From the cell containing the given text, extract its center point as [X, Y] coordinate. 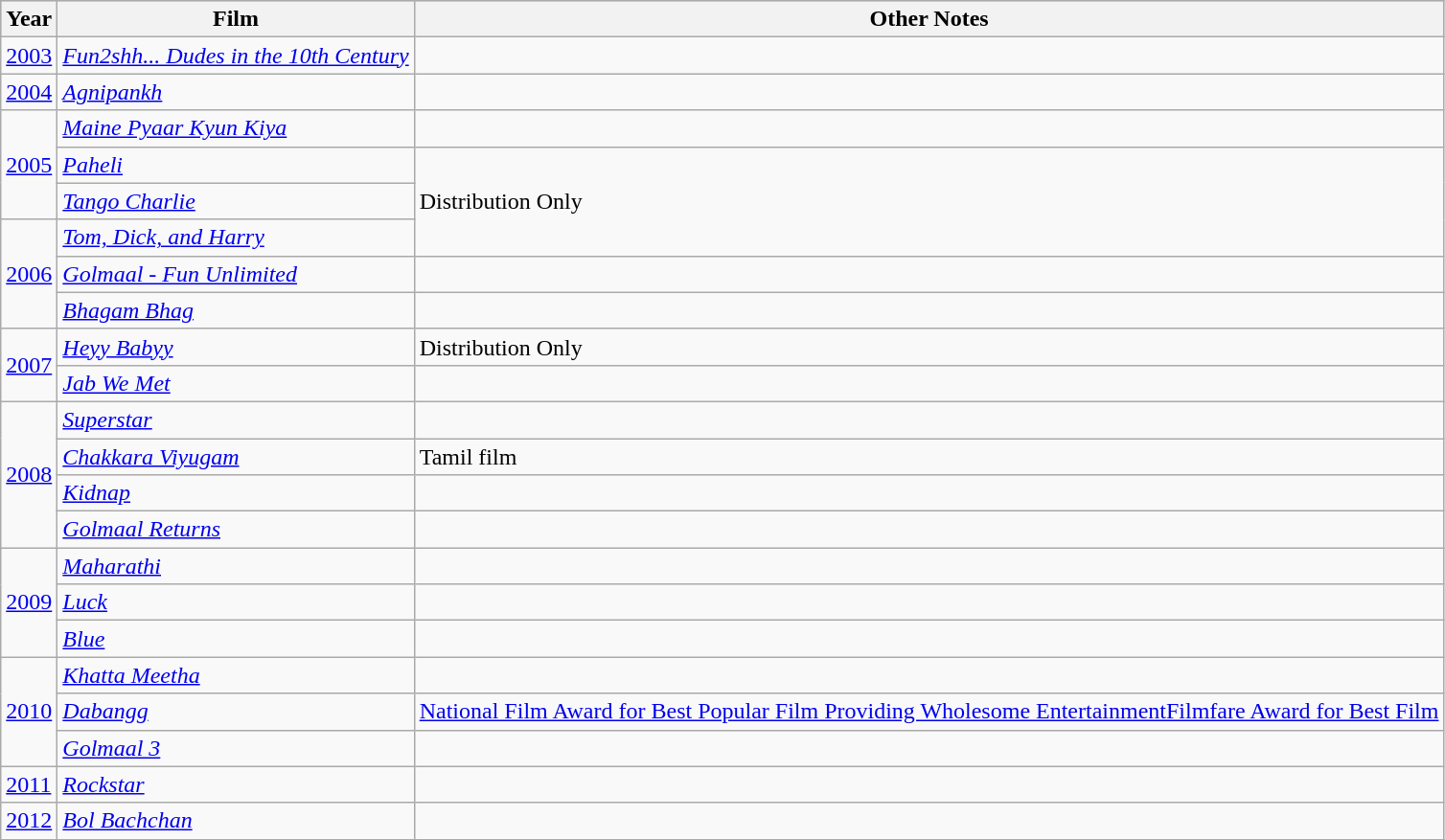
Blue [236, 639]
Tom, Dick, and Harry [236, 238]
Dabangg [236, 712]
Other Notes [929, 19]
2004 [29, 92]
Chakkara Viyugam [236, 457]
Maharathi [236, 566]
Fun2shh... Dudes in the 10th Century [236, 56]
Golmaal - Fun Unlimited [236, 274]
2005 [29, 165]
Tamil film [929, 457]
Film [236, 19]
2008 [29, 474]
Agnipankh [236, 92]
2003 [29, 56]
Jab We Met [236, 383]
2007 [29, 365]
2010 [29, 712]
National Film Award for Best Popular Film Providing Wholesome EntertainmentFilmfare Award for Best Film [929, 712]
Golmaal Returns [236, 530]
Golmaal 3 [236, 748]
2011 [29, 784]
Year [29, 19]
2006 [29, 274]
Bol Bachchan [236, 821]
Maine Pyaar Kyun Kiya [236, 128]
Heyy Babyy [236, 347]
Tango Charlie [236, 201]
Khatta Meetha [236, 675]
Paheli [236, 165]
Luck [236, 602]
Bhagam Bhag [236, 310]
2009 [29, 602]
Rockstar [236, 784]
2012 [29, 821]
Superstar [236, 420]
Kidnap [236, 493]
